Determine the (X, Y) coordinate at the center of the cell enclosing the given text.  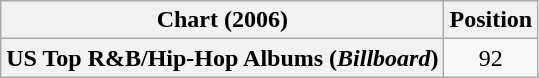
US Top R&B/Hip-Hop Albums (Billboard) (222, 58)
92 (491, 58)
Chart (2006) (222, 20)
Position (491, 20)
